Return the [x, y] coordinate for the center point of the cell that contains the specified text.  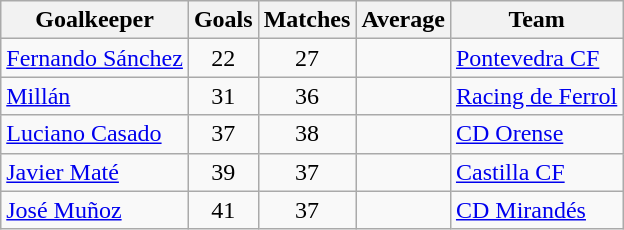
22 [223, 58]
Pontevedra CF [536, 58]
Average [404, 20]
Matches [307, 20]
Millán [95, 96]
Castilla CF [536, 172]
Goals [223, 20]
Luciano Casado [95, 134]
41 [223, 210]
39 [223, 172]
Team [536, 20]
38 [307, 134]
36 [307, 96]
Goalkeeper [95, 20]
Racing de Ferrol [536, 96]
Javier Maté [95, 172]
Fernando Sánchez [95, 58]
José Muñoz [95, 210]
CD Mirandés [536, 210]
31 [223, 96]
CD Orense [536, 134]
27 [307, 58]
